Pinpoint the cell where the given text exists, returning its (x, y) midpoint coordinate. 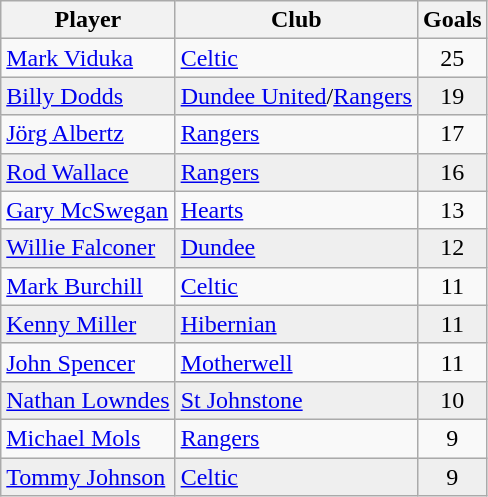
12 (452, 248)
Mark Viduka (88, 58)
Hibernian (296, 324)
Gary McSwegan (88, 210)
Dundee United/Rangers (296, 96)
Rod Wallace (88, 172)
Mark Burchill (88, 286)
17 (452, 134)
Player (88, 20)
Jörg Albertz (88, 134)
Hearts (296, 210)
Billy Dodds (88, 96)
Tommy Johnson (88, 477)
Dundee (296, 248)
Motherwell (296, 362)
Club (296, 20)
Goals (452, 20)
Nathan Lowndes (88, 400)
Michael Mols (88, 438)
25 (452, 58)
St Johnstone (296, 400)
10 (452, 400)
13 (452, 210)
Kenny Miller (88, 324)
Willie Falconer (88, 248)
John Spencer (88, 362)
19 (452, 96)
16 (452, 172)
